Scan for the cell matching the given text and deliver its (X, Y) coordinate at center. 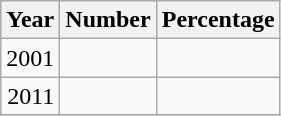
2011 (30, 96)
Year (30, 20)
Number (108, 20)
2001 (30, 58)
Percentage (218, 20)
